Output the (x, y) coordinate of the center of the cell containing the given text.  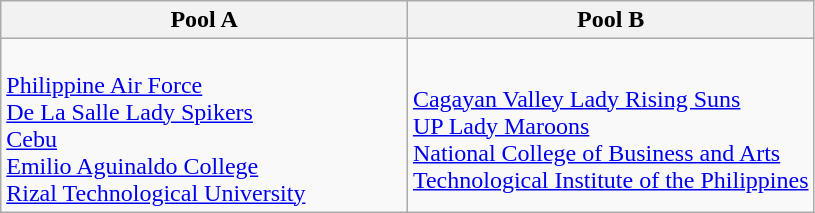
Philippine Air Force De La Salle Lady Spikers Cebu Emilio Aguinaldo College Rizal Technological University (204, 126)
Pool B (610, 20)
Pool A (204, 20)
Cagayan Valley Lady Rising Suns UP Lady Maroons National College of Business and Arts Technological Institute of the Philippines (610, 126)
